Locate the cell with the specified text and output its (X, Y) center coordinate. 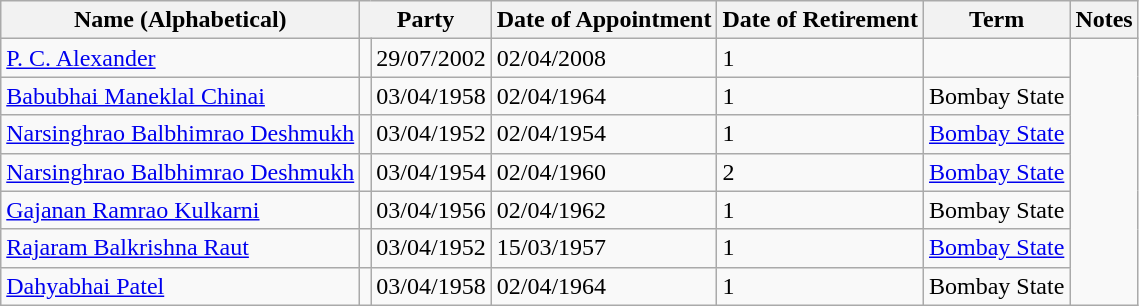
02/04/1962 (604, 210)
Party (426, 20)
Dahyabhai Patel (180, 286)
29/07/2002 (431, 58)
02/04/1960 (604, 172)
Date of Appointment (604, 20)
02/04/1954 (604, 134)
Date of Retirement (820, 20)
02/04/2008 (604, 58)
Rajaram Balkrishna Raut (180, 248)
Babubhai Maneklal Chinai (180, 96)
Gajanan Ramrao Kulkarni (180, 210)
Notes (1104, 20)
Name (Alphabetical) (180, 20)
P. C. Alexander (180, 58)
03/04/1954 (431, 172)
15/03/1957 (604, 248)
Term (996, 20)
03/04/1956 (431, 210)
2 (820, 172)
